Provide the (x, y) coordinate of the cell's center where the given text is located.  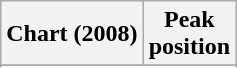
Chart (2008) (72, 34)
Peakposition (189, 34)
